Pinpoint the cell where the given text exists, returning its (x, y) midpoint coordinate. 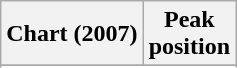
Chart (2007) (72, 34)
Peakposition (189, 34)
